Scan for the cell matching the given text and deliver its [X, Y] coordinate at center. 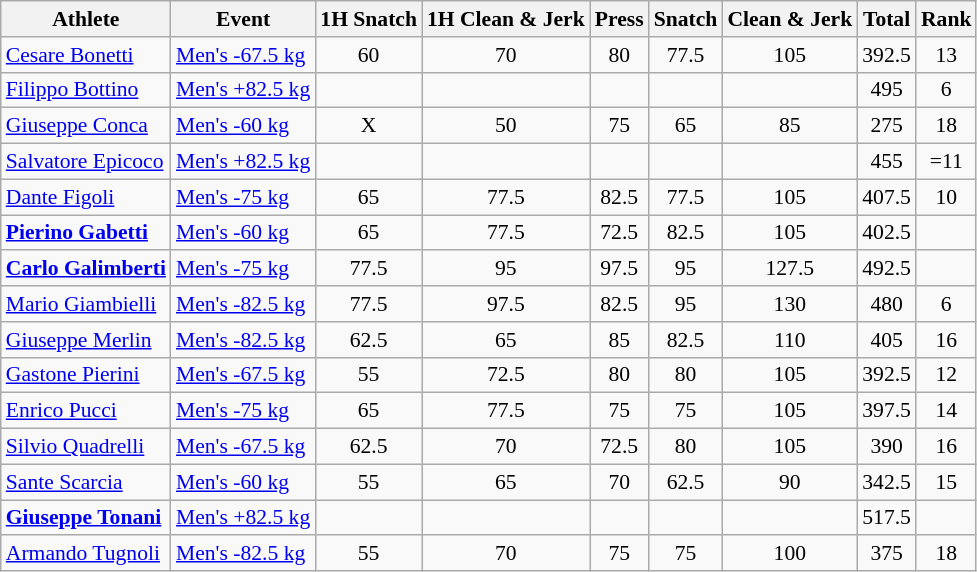
517.5 [886, 518]
492.5 [886, 269]
405 [886, 340]
342.5 [886, 482]
15 [946, 482]
397.5 [886, 411]
127.5 [790, 269]
Press [620, 19]
Giuseppe Merlin [86, 340]
Snatch [686, 19]
Sante Scarcia [86, 482]
1H Snatch [368, 19]
455 [886, 162]
60 [368, 55]
407.5 [886, 197]
375 [886, 554]
Enrico Pucci [86, 411]
402.5 [886, 233]
100 [790, 554]
90 [790, 482]
Gastone Pierini [86, 375]
=11 [946, 162]
Giuseppe Conca [86, 126]
Pierino Gabetti [86, 233]
Dante Figoli [86, 197]
X [368, 126]
Giuseppe Tonani [86, 518]
275 [886, 126]
Rank [946, 19]
14 [946, 411]
Total [886, 19]
Clean & Jerk [790, 19]
Salvatore Epicoco [86, 162]
390 [886, 447]
50 [506, 126]
1H Clean & Jerk [506, 19]
Filippo Bottino [86, 90]
495 [886, 90]
480 [886, 304]
Armando Tugnoli [86, 554]
Mario Giambielli [86, 304]
12 [946, 375]
13 [946, 55]
130 [790, 304]
Silvio Quadrelli [86, 447]
Athlete [86, 19]
10 [946, 197]
Cesare Bonetti [86, 55]
110 [790, 340]
Carlo Galimberti [86, 269]
Event [243, 19]
